Return the [X, Y] coordinate for the center point of the cell that contains the specified text.  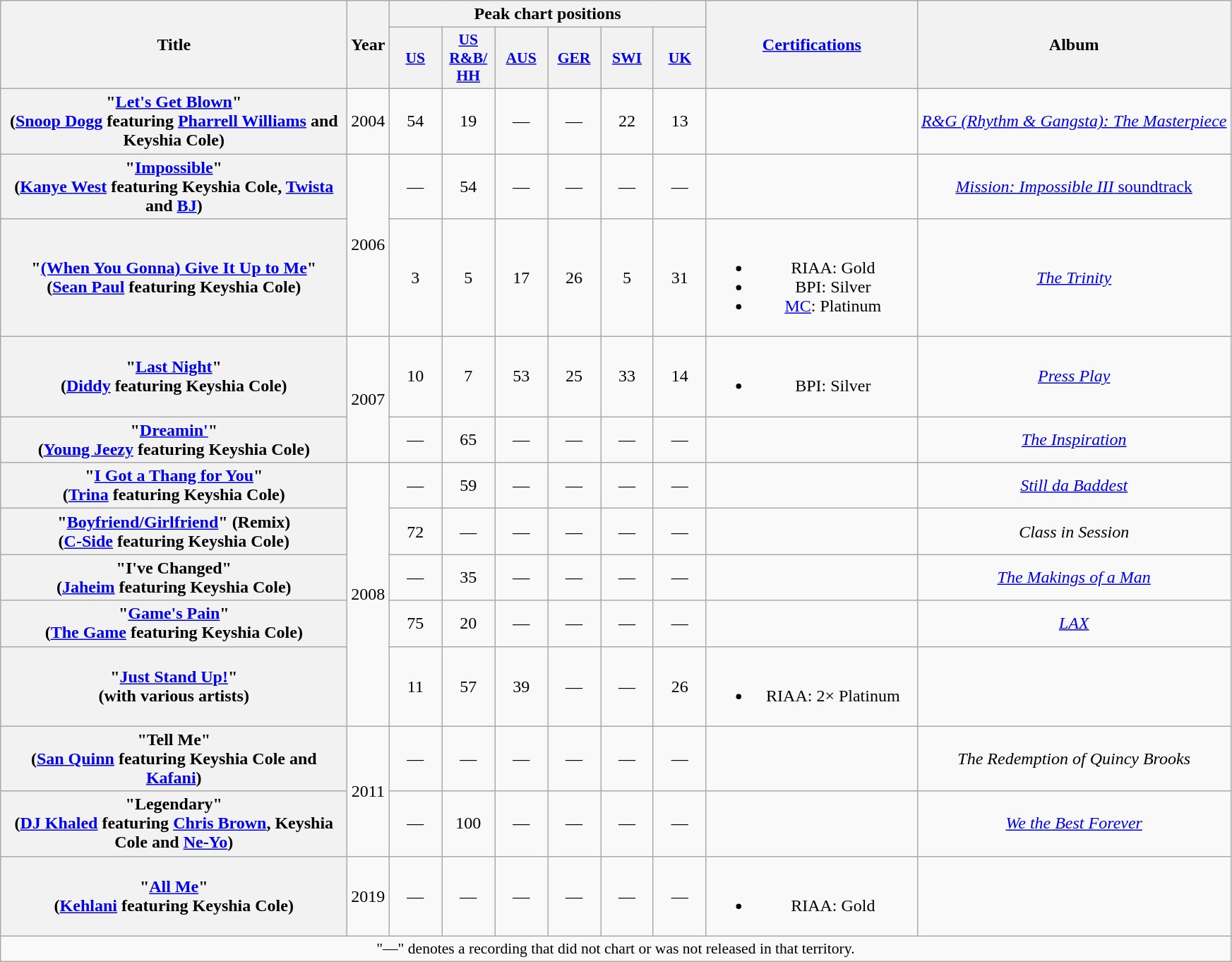
"All Me"(Kehlani featuring Keyshia Cole) [174, 896]
Year [369, 45]
20 [469, 623]
31 [679, 278]
17 [521, 278]
100 [469, 824]
AUS [521, 58]
R&G (Rhythm & Gangsta): The Masterpiece [1074, 121]
39 [521, 687]
2019 [369, 896]
57 [469, 687]
"(When You Gonna) Give It Up to Me"(Sean Paul featuring Keyshia Cole) [174, 278]
"Just Stand Up!"(with various artists) [174, 687]
Still da Baddest [1074, 486]
59 [469, 486]
LAX [1074, 623]
SWI [627, 58]
BPI: Silver [812, 377]
Mission: Impossible III soundtrack [1074, 186]
UK [679, 58]
13 [679, 121]
2011 [369, 791]
22 [627, 121]
2006 [369, 246]
The Redemption of Quincy Brooks [1074, 759]
11 [415, 687]
2008 [369, 595]
GER [575, 58]
33 [627, 377]
The Inspiration [1074, 439]
"I've Changed"(Jaheim featuring Keyshia Cole) [174, 578]
RIAA: 2× Platinum [812, 687]
19 [469, 121]
2004 [369, 121]
USR&B/HH [469, 58]
"Let's Get Blown"(Snoop Dogg featuring Pharrell Williams and Keyshia Cole) [174, 121]
"Dreamin'"(Young Jeezy featuring Keyshia Cole) [174, 439]
RIAA: Gold [812, 896]
25 [575, 377]
65 [469, 439]
75 [415, 623]
14 [679, 377]
10 [415, 377]
72 [415, 531]
7 [469, 377]
RIAA: GoldBPI: SilverMC: Platinum [812, 278]
US [415, 58]
"—" denotes a recording that did not chart or was not released in that territory. [616, 949]
Class in Session [1074, 531]
35 [469, 578]
"I Got a Thang for You"(Trina featuring Keyshia Cole) [174, 486]
The Trinity [1074, 278]
"Boyfriend/Girlfriend" (Remix)(C-Side featuring Keyshia Cole) [174, 531]
The Makings of a Man [1074, 578]
Peak chart positions [548, 14]
Certifications [812, 45]
Album [1074, 45]
"Game's Pain"(The Game featuring Keyshia Cole) [174, 623]
"Last Night"(Diddy featuring Keyshia Cole) [174, 377]
We the Best Forever [1074, 824]
Press Play [1074, 377]
3 [415, 278]
"Tell Me"(San Quinn featuring Keyshia Cole and Kafani) [174, 759]
"Legendary"(DJ Khaled featuring Chris Brown, Keyshia Cole and Ne-Yo) [174, 824]
"Impossible"(Kanye West featuring Keyshia Cole, Twista and BJ) [174, 186]
53 [521, 377]
Title [174, 45]
2007 [369, 400]
